Search for the cell housing the specified text and yield its (x, y) center coordinate. 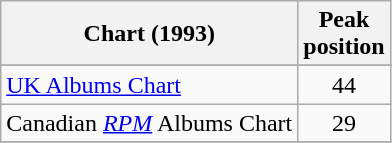
UK Albums Chart (150, 85)
Chart (1993) (150, 34)
Canadian RPM Albums Chart (150, 123)
44 (344, 85)
Peakposition (344, 34)
29 (344, 123)
